From the cell containing the given text, extract its center point as [x, y] coordinate. 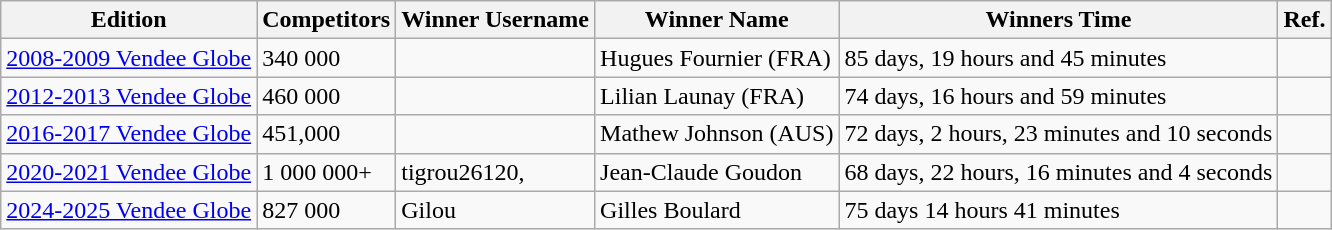
827 000 [326, 210]
340 000 [326, 58]
72 days, 2 hours, 23 minutes and 10 seconds [1058, 134]
2016-2017 Vendee Globe [129, 134]
85 days, 19 hours and 45 minutes [1058, 58]
Jean-Claude Goudon [717, 172]
Competitors [326, 20]
Ref. [1304, 20]
68 days, 22 hours, 16 minutes and 4 seconds [1058, 172]
2024-2025 Vendee Globe [129, 210]
Gilou [496, 210]
2012-2013 Vendee Globe [129, 96]
Winner Name [717, 20]
460 000 [326, 96]
2008-2009 Vendee Globe [129, 58]
Hugues Fournier (FRA) [717, 58]
Lilian Launay (FRA) [717, 96]
Mathew Johnson (AUS) [717, 134]
2020-2021 Vendee Globe [129, 172]
451,000 [326, 134]
Winner Username [496, 20]
Edition [129, 20]
1 000 000+ [326, 172]
74 days, 16 hours and 59 minutes [1058, 96]
Gilles Boulard [717, 210]
tigrou26120, [496, 172]
75 days 14 hours 41 minutes [1058, 210]
Winners Time [1058, 20]
